Capture the cell that displays the provided text and extract its (x, y) central coordinate. 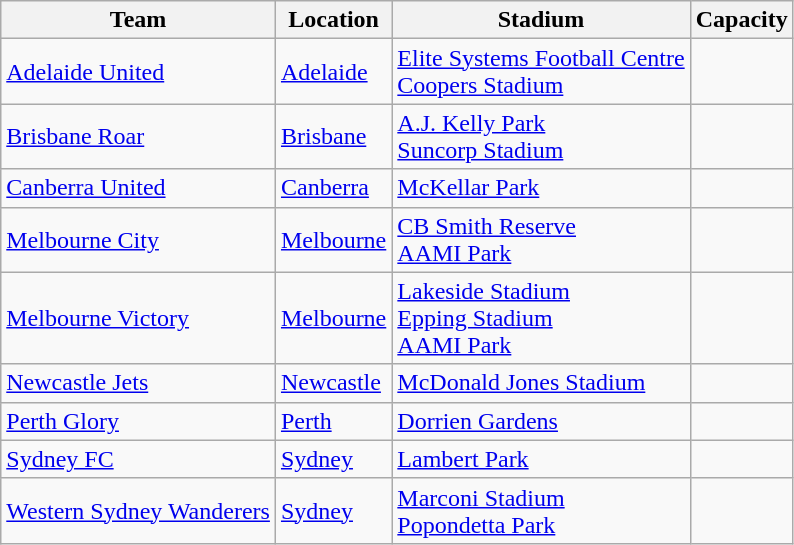
McDonald Jones Stadium (541, 383)
Melbourne City (138, 240)
CB Smith ReserveAAMI Park (541, 240)
Canberra (333, 188)
Brisbane (333, 136)
Western Sydney Wanderers (138, 510)
Canberra United (138, 188)
Team (138, 20)
Melbourne Victory (138, 318)
A.J. Kelly ParkSuncorp Stadium (541, 136)
McKellar Park (541, 188)
Adelaide United (138, 72)
Location (333, 20)
Sydney FC (138, 459)
Perth Glory (138, 421)
Perth (333, 421)
Lambert Park (541, 459)
Adelaide (333, 72)
Marconi StadiumPopondetta Park (541, 510)
Stadium (541, 20)
Newcastle Jets (138, 383)
Dorrien Gardens (541, 421)
Elite Systems Football CentreCoopers Stadium (541, 72)
Lakeside StadiumEpping StadiumAAMI Park (541, 318)
Newcastle (333, 383)
Capacity (742, 20)
Brisbane Roar (138, 136)
